Locate the cell with the specified text and output its (x, y) center coordinate. 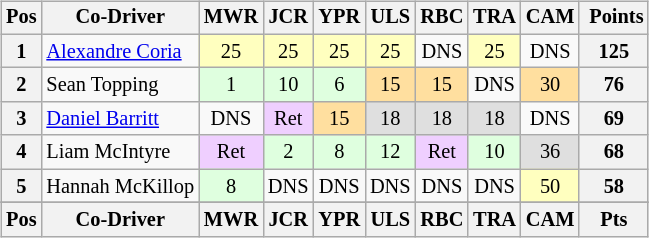
30 (550, 85)
69 (614, 119)
125 (614, 51)
50 (550, 186)
36 (550, 152)
Points (614, 18)
Sean Topping (120, 85)
Pts (614, 220)
6 (339, 85)
58 (614, 186)
Hannah McKillop (120, 186)
Daniel Barritt (120, 119)
3 (21, 119)
5 (21, 186)
Alexandre Coria (120, 51)
12 (390, 152)
4 (21, 152)
68 (614, 152)
Liam McIntyre (120, 152)
76 (614, 85)
